Locate the cell with the specified text and output its [X, Y] center coordinate. 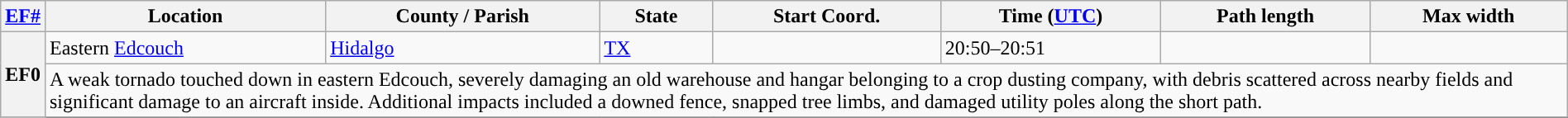
Location [185, 17]
EF0 [23, 74]
EF# [23, 17]
Start Coord. [827, 17]
State [657, 17]
Eastern Edcouch [185, 48]
County / Parish [463, 17]
Path length [1265, 17]
Time (UTC) [1050, 17]
Max width [1469, 17]
20:50–20:51 [1050, 48]
Hidalgo [463, 48]
TX [657, 48]
